From the cell containing the given text, extract its center point as [X, Y] coordinate. 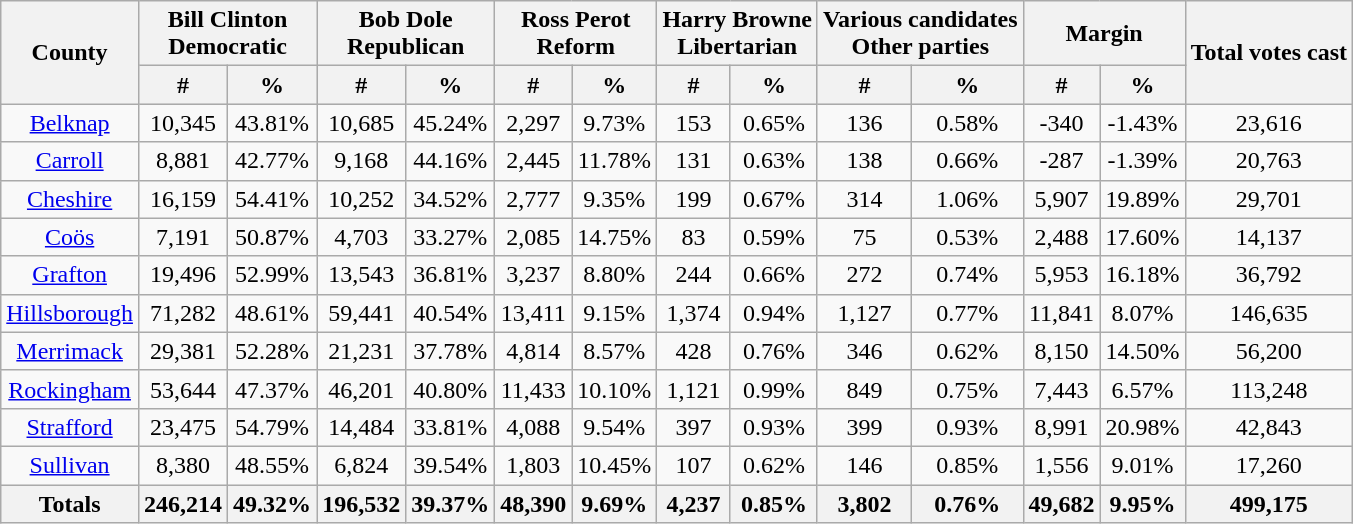
13,543 [362, 275]
19,496 [182, 275]
8,150 [1062, 351]
7,191 [182, 237]
246,214 [182, 503]
1,127 [864, 313]
11,841 [1062, 313]
10,345 [182, 123]
131 [694, 161]
8.80% [614, 275]
49.32% [272, 503]
153 [694, 123]
3,237 [534, 275]
Totals [70, 503]
33.27% [450, 237]
39.54% [450, 465]
0.53% [968, 237]
2,445 [534, 161]
53,644 [182, 389]
2,085 [534, 237]
314 [864, 199]
0.65% [774, 123]
48.55% [272, 465]
10.45% [614, 465]
6.57% [1142, 389]
Bill ClintonDemocratic [227, 34]
196,532 [362, 503]
37.78% [450, 351]
Grafton [70, 275]
11,433 [534, 389]
Total votes cast [1269, 52]
-1.39% [1142, 161]
16,159 [182, 199]
-1.43% [1142, 123]
0.59% [774, 237]
Margin [1104, 34]
849 [864, 389]
20.98% [1142, 427]
6,824 [362, 465]
14.50% [1142, 351]
3,802 [864, 503]
56,200 [1269, 351]
2,777 [534, 199]
8,881 [182, 161]
5,953 [1062, 275]
499,175 [1269, 503]
1,374 [694, 313]
40.80% [450, 389]
29,381 [182, 351]
45.24% [450, 123]
113,248 [1269, 389]
Merrimack [70, 351]
9.73% [614, 123]
42,843 [1269, 427]
48,390 [534, 503]
County [70, 52]
14,137 [1269, 237]
8.07% [1142, 313]
272 [864, 275]
Ross PerotReform [576, 34]
138 [864, 161]
36,792 [1269, 275]
8,991 [1062, 427]
17.60% [1142, 237]
33.81% [450, 427]
4,088 [534, 427]
Harry BrowneLibertarian [738, 34]
48.61% [272, 313]
1,803 [534, 465]
14,484 [362, 427]
244 [694, 275]
399 [864, 427]
40.54% [450, 313]
0.74% [968, 275]
0.75% [968, 389]
Cheshire [70, 199]
9.35% [614, 199]
8,380 [182, 465]
4,703 [362, 237]
107 [694, 465]
59,441 [362, 313]
1.06% [968, 199]
10,252 [362, 199]
1,556 [1062, 465]
-340 [1062, 123]
7,443 [1062, 389]
34.52% [450, 199]
Carroll [70, 161]
54.41% [272, 199]
42.77% [272, 161]
83 [694, 237]
397 [694, 427]
Hillsborough [70, 313]
9,168 [362, 161]
146 [864, 465]
52.99% [272, 275]
0.77% [968, 313]
54.79% [272, 427]
47.37% [272, 389]
16.18% [1142, 275]
346 [864, 351]
36.81% [450, 275]
428 [694, 351]
4,237 [694, 503]
2,297 [534, 123]
136 [864, 123]
0.94% [774, 313]
17,260 [1269, 465]
11.78% [614, 161]
4,814 [534, 351]
46,201 [362, 389]
Strafford [70, 427]
Various candidatesOther parties [920, 34]
9.01% [1142, 465]
9.95% [1142, 503]
1,121 [694, 389]
Belknap [70, 123]
50.87% [272, 237]
0.67% [774, 199]
29,701 [1269, 199]
43.81% [272, 123]
Rockingham [70, 389]
44.16% [450, 161]
21,231 [362, 351]
52.28% [272, 351]
-287 [1062, 161]
10,685 [362, 123]
9.54% [614, 427]
199 [694, 199]
39.37% [450, 503]
10.10% [614, 389]
23,616 [1269, 123]
75 [864, 237]
9.69% [614, 503]
0.63% [774, 161]
8.57% [614, 351]
Bob DoleRepublican [406, 34]
23,475 [182, 427]
Coös [70, 237]
49,682 [1062, 503]
2,488 [1062, 237]
14.75% [614, 237]
5,907 [1062, 199]
0.99% [774, 389]
20,763 [1269, 161]
71,282 [182, 313]
146,635 [1269, 313]
9.15% [614, 313]
Sullivan [70, 465]
19.89% [1142, 199]
13,411 [534, 313]
0.58% [968, 123]
